Extract the [x, y] coordinate from the center of the cell holding the provided text.  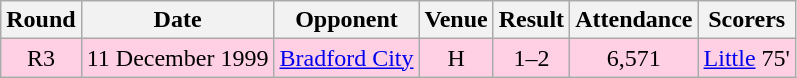
Venue [456, 20]
1–2 [531, 58]
Bradford City [346, 58]
Attendance [634, 20]
Result [531, 20]
6,571 [634, 58]
11 December 1999 [178, 58]
Round [41, 20]
Date [178, 20]
Scorers [746, 20]
Opponent [346, 20]
R3 [41, 58]
Little 75' [746, 58]
H [456, 58]
